Pinpoint the cell where the given text exists, returning its (x, y) midpoint coordinate. 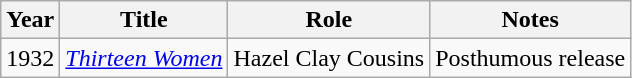
Hazel Clay Cousins (329, 58)
Notes (530, 20)
Thirteen Women (144, 58)
Title (144, 20)
1932 (30, 58)
Year (30, 20)
Role (329, 20)
Posthumous release (530, 58)
